Return (x, y) of the center of cell containing provided text 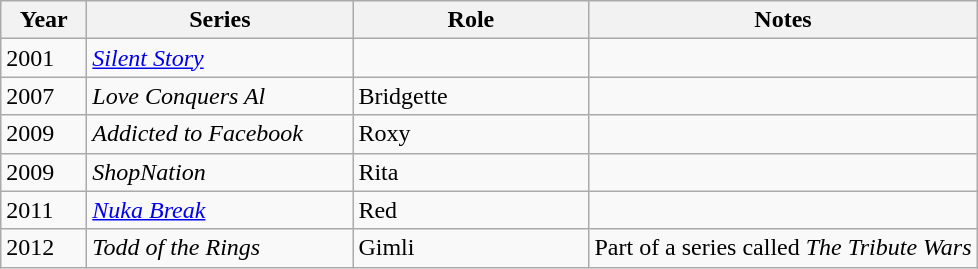
Silent Story (220, 58)
Addicted to Facebook (220, 134)
2011 (44, 210)
Rita (471, 172)
Bridgette (471, 96)
Role (471, 20)
Part of a series called The Tribute Wars (783, 248)
Todd of the Rings (220, 248)
2012 (44, 248)
Gimli (471, 248)
Roxy (471, 134)
Red (471, 210)
ShopNation (220, 172)
Nuka Break (220, 210)
2007 (44, 96)
Notes (783, 20)
Year (44, 20)
Love Conquers Al (220, 96)
2001 (44, 58)
Series (220, 20)
